Extract the [x, y] coordinate from the center of the cell holding the provided text.  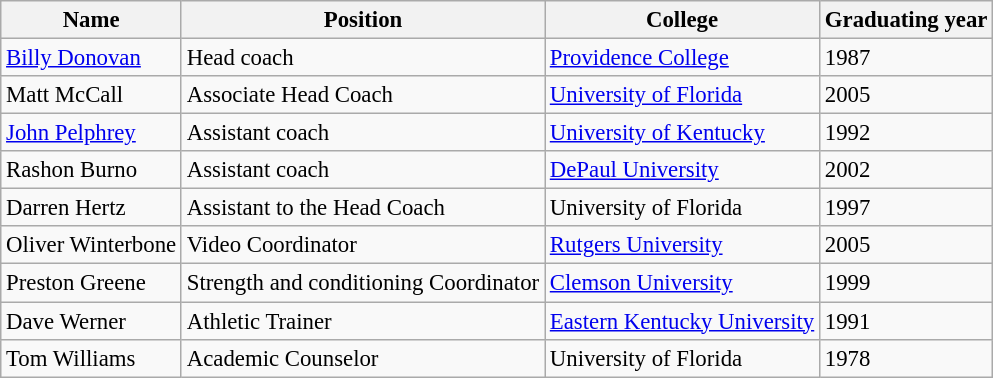
John Pelphrey [92, 133]
Position [362, 20]
1999 [906, 283]
University of Kentucky [682, 133]
2002 [906, 170]
Name [92, 20]
1978 [906, 358]
Head coach [362, 58]
DePaul University [682, 170]
Graduating year [906, 20]
Eastern Kentucky University [682, 321]
College [682, 20]
Preston Greene [92, 283]
Dave Werner [92, 321]
Providence College [682, 58]
Assistant to the Head Coach [362, 208]
Billy Donovan [92, 58]
1992 [906, 133]
Matt McCall [92, 95]
1991 [906, 321]
Athletic Trainer [362, 321]
Associate Head Coach [362, 95]
Academic Counselor [362, 358]
Clemson University [682, 283]
Rashon Burno [92, 170]
1997 [906, 208]
Tom Williams [92, 358]
Strength and conditioning Coordinator [362, 283]
Oliver Winterbone [92, 245]
Rutgers University [682, 245]
1987 [906, 58]
Darren Hertz [92, 208]
Video Coordinator [362, 245]
